Extract the [x, y] coordinate from the center of the cell holding the provided text.  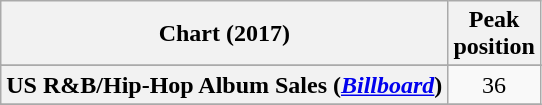
US R&B/Hip-Hop Album Sales (Billboard) [224, 85]
36 [494, 85]
Peak position [494, 34]
Chart (2017) [224, 34]
